For the text-containing cell, return its midpoint in [X, Y] coordinate format. 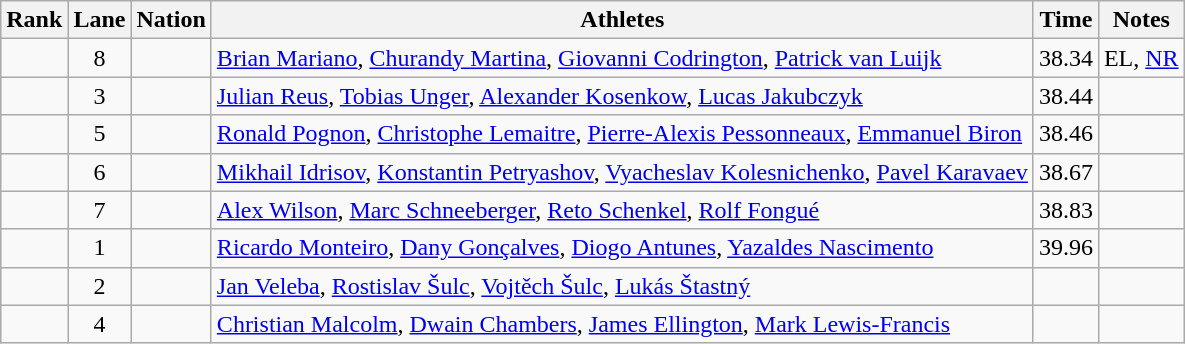
38.44 [1066, 96]
4 [100, 324]
1 [100, 248]
39.96 [1066, 248]
38.83 [1066, 210]
7 [100, 210]
Athletes [622, 20]
2 [100, 286]
38.34 [1066, 58]
Nation [171, 20]
Alex Wilson, Marc Schneeberger, Reto Schenkel, Rolf Fongué [622, 210]
8 [100, 58]
Ronald Pognon, Christophe Lemaitre, Pierre-Alexis Pessonneaux, Emmanuel Biron [622, 134]
Time [1066, 20]
6 [100, 172]
Julian Reus, Tobias Unger, Alexander Kosenkow, Lucas Jakubczyk [622, 96]
38.67 [1066, 172]
Mikhail Idrisov, Konstantin Petryashov, Vyacheslav Kolesnichenko, Pavel Karavaev [622, 172]
Notes [1141, 20]
Ricardo Monteiro, Dany Gonçalves, Diogo Antunes, Yazaldes Nascimento [622, 248]
Jan Veleba, Rostislav Šulc, Vojtěch Šulc, Lukás Štastný [622, 286]
Christian Malcolm, Dwain Chambers, James Ellington, Mark Lewis-Francis [622, 324]
EL, NR [1141, 58]
5 [100, 134]
38.46 [1066, 134]
Rank [34, 20]
Brian Mariano, Churandy Martina, Giovanni Codrington, Patrick van Luijk [622, 58]
3 [100, 96]
Lane [100, 20]
